For the text-containing cell, return its midpoint in (x, y) coordinate format. 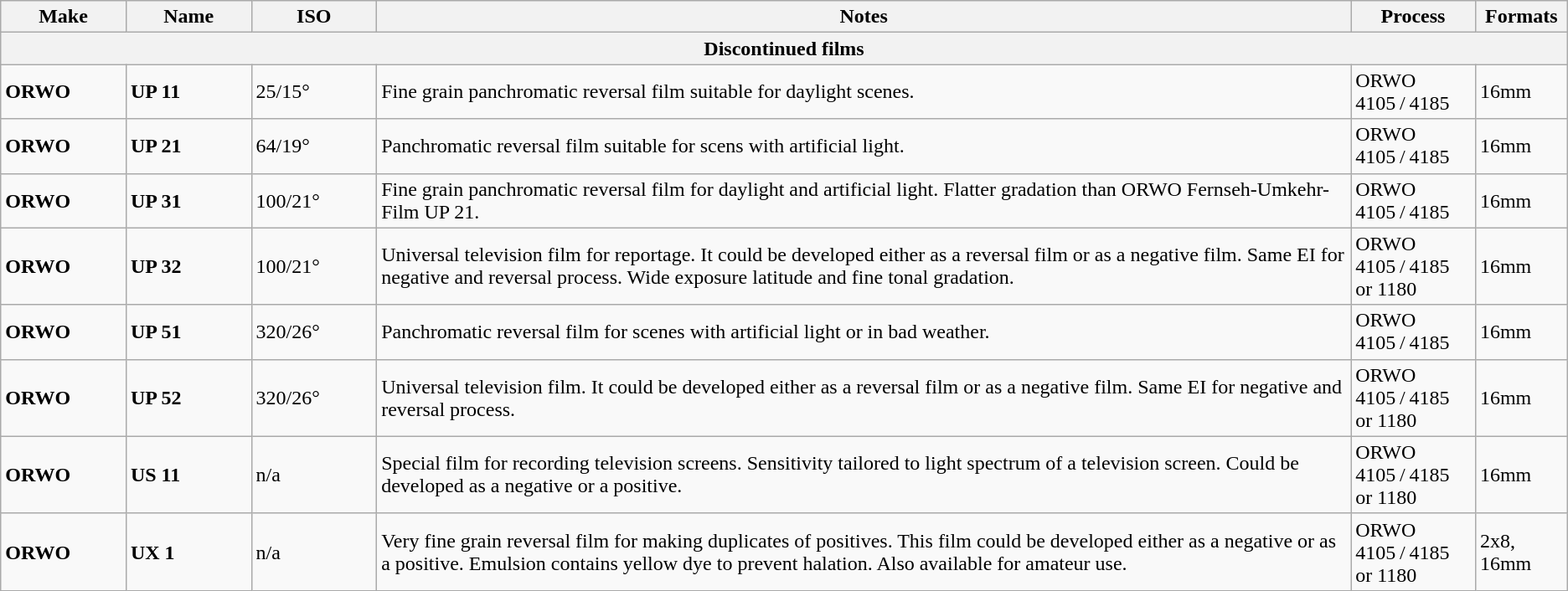
Panchromatic reversal film suitable for scens with artificial light. (864, 146)
2x8, 16mm (1521, 552)
Panchromatic reversal film for scenes with artificial light or in bad weather. (864, 331)
25/15° (314, 92)
Name (188, 17)
UP 52 (188, 398)
Make (64, 17)
Fine grain panchromatic reversal film for daylight and artificial light. Flatter gradation than ORWO Fernseh-Umkehr-Film UP 21. (864, 201)
Universal television film. It could be developed either as a reversal film or as a negative film. Same EI for negative and reversal process. (864, 398)
US 11 (188, 475)
Notes (864, 17)
64/19° (314, 146)
UP 51 (188, 331)
Fine grain panchromatic reversal film suitable for daylight scenes. (864, 92)
UP 21 (188, 146)
UP 31 (188, 201)
ISO (314, 17)
Formats (1521, 17)
UP 11 (188, 92)
Discontinued films (784, 49)
Process (1414, 17)
UP 32 (188, 266)
UX 1 (188, 552)
